Detect which cell encompasses the target text, then output its [x, y] center coordinate. 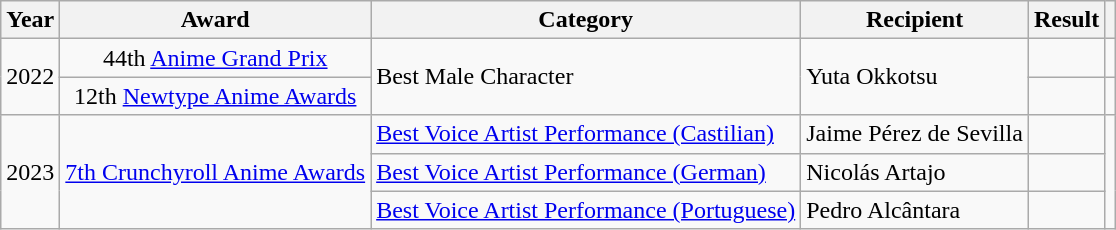
Result [1066, 20]
Pedro Alcântara [915, 210]
Yuta Okkotsu [915, 77]
7th Crunchyroll Anime Awards [216, 172]
Recipient [915, 20]
Best Voice Artist Performance (German) [586, 172]
12th Newtype Anime Awards [216, 96]
2023 [30, 172]
Year [30, 20]
Best Voice Artist Performance (Portuguese) [586, 210]
Best Male Character [586, 77]
Award [216, 20]
44th Anime Grand Prix [216, 58]
Nicolás Artajo [915, 172]
Category [586, 20]
2022 [30, 77]
Jaime Pérez de Sevilla [915, 134]
Best Voice Artist Performance (Castilian) [586, 134]
